Provide the (x, y) coordinate of the cell's center where the given text is located.  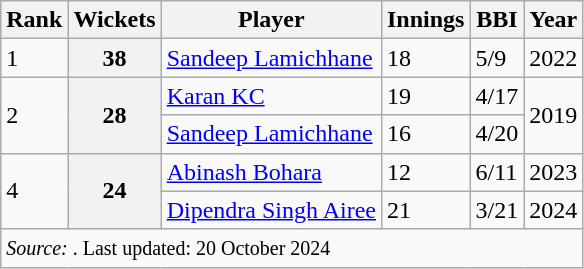
28 (114, 115)
Source: . Last updated: 20 October 2024 (292, 248)
Karan KC (271, 96)
21 (425, 210)
Dipendra Singh Airee (271, 210)
19 (425, 96)
4 (34, 191)
6/11 (497, 172)
Wickets (114, 20)
3/21 (497, 210)
2024 (554, 210)
4/20 (497, 134)
24 (114, 191)
Innings (425, 20)
2019 (554, 115)
2022 (554, 58)
Player (271, 20)
16 (425, 134)
Year (554, 20)
1 (34, 58)
2 (34, 115)
Rank (34, 20)
38 (114, 58)
18 (425, 58)
BBI (497, 20)
Abinash Bohara (271, 172)
2023 (554, 172)
12 (425, 172)
5/9 (497, 58)
4/17 (497, 96)
